Search for the cell housing the specified text and yield its [X, Y] center coordinate. 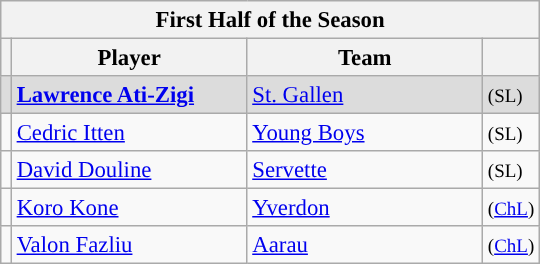
Young Boys [365, 133]
Player [129, 58]
St. Gallen [365, 95]
Valon Fazliu [129, 245]
Team [365, 58]
David Douline [129, 170]
Cedric Itten [129, 133]
Yverdon [365, 208]
Servette [365, 170]
Koro Kone [129, 208]
First Half of the Season [270, 20]
Lawrence Ati-Zigi [129, 95]
Aarau [365, 245]
